Detect which cell encompasses the target text, then output its (x, y) center coordinate. 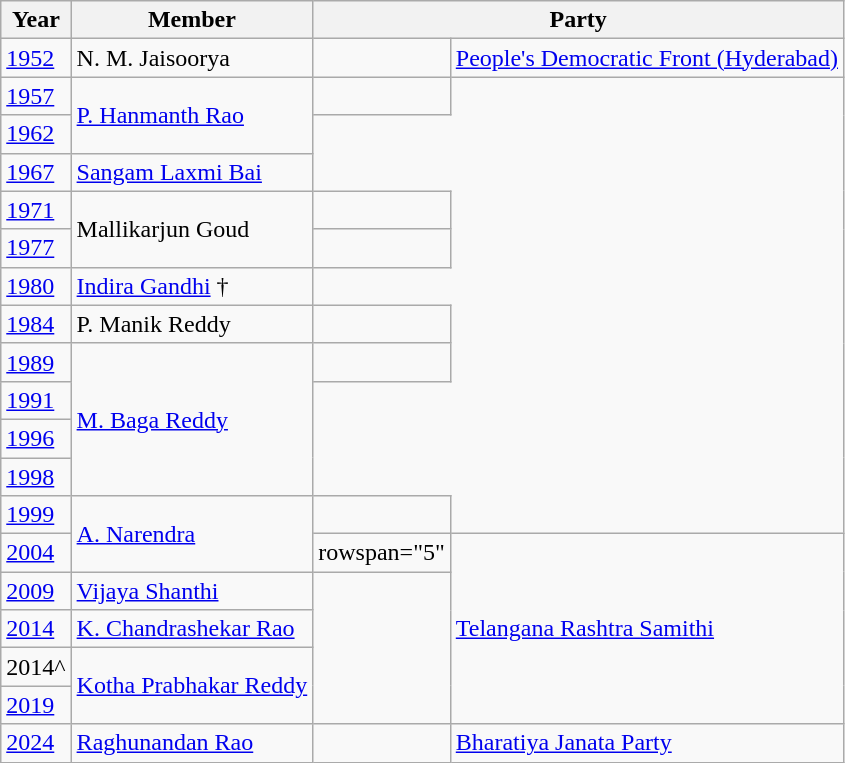
Raghunandan Rao (192, 743)
P. Manik Reddy (192, 324)
Bharatiya Janata Party (646, 743)
2009 (36, 591)
1989 (36, 362)
Telangana Rashtra Samithi (646, 629)
1957 (36, 96)
1952 (36, 58)
Kotha Prabhakar Reddy (192, 686)
2014 (36, 629)
1967 (36, 172)
Member (192, 20)
Year (36, 20)
2024 (36, 743)
1999 (36, 515)
1971 (36, 210)
Vijaya Shanthi (192, 591)
1980 (36, 286)
1998 (36, 477)
Party (578, 20)
N. M. Jaisoorya (192, 58)
1991 (36, 400)
P. Hanmanth Rao (192, 115)
M. Baga Reddy (192, 419)
K. Chandrashekar Rao (192, 629)
A. Narendra (192, 534)
Sangam Laxmi Bai (192, 172)
2019 (36, 705)
2004 (36, 553)
Mallikarjun Goud (192, 229)
Indira Gandhi † (192, 286)
1984 (36, 324)
rowspan="5" (382, 553)
2014^ (36, 667)
1977 (36, 248)
1962 (36, 134)
People's Democratic Front (Hyderabad) (646, 58)
1996 (36, 438)
